Extract the [X, Y] coordinate from the center of the cell holding the provided text.  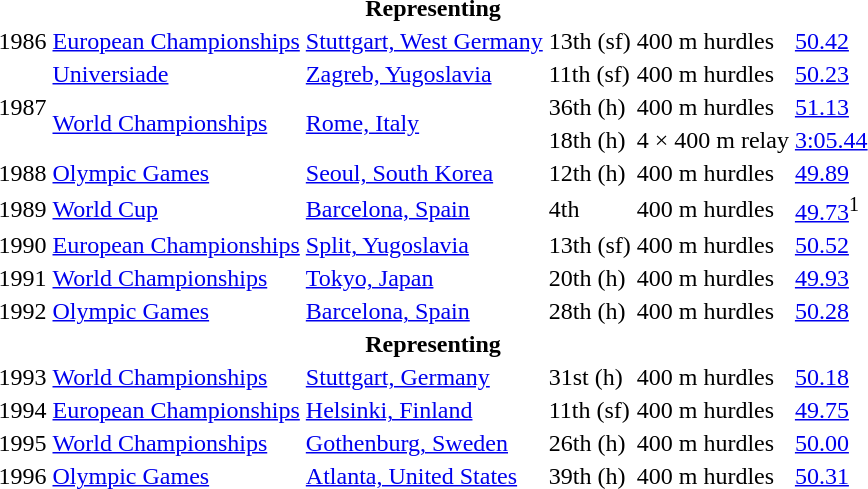
36th (h) [590, 107]
4 × 400 m relay [712, 140]
12th (h) [590, 173]
31st (h) [590, 377]
Split, Yugoslavia [424, 245]
Stuttgart, Germany [424, 377]
Gothenburg, Sweden [424, 443]
26th (h) [590, 443]
4th [590, 209]
20th (h) [590, 278]
Seoul, South Korea [424, 173]
Helsinki, Finland [424, 410]
World Cup [176, 209]
Zagreb, Yugoslavia [424, 74]
Rome, Italy [424, 124]
18th (h) [590, 140]
28th (h) [590, 311]
Stuttgart, West Germany [424, 41]
Universiade [176, 74]
Tokyo, Japan [424, 278]
